Extract the [X, Y] coordinate from the center of the cell holding the provided text.  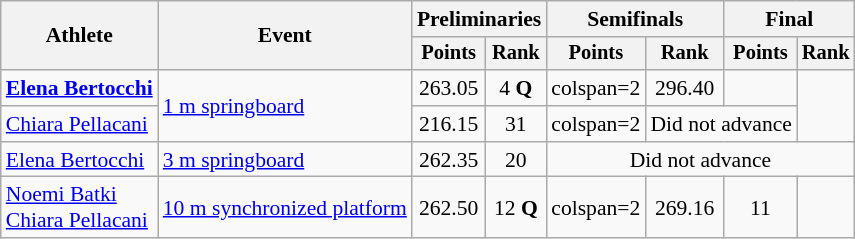
296.40 [684, 88]
Semifinals [635, 19]
20 [516, 160]
216.15 [449, 124]
Preliminaries [479, 19]
12 Q [516, 208]
11 [760, 208]
1 m springboard [285, 106]
10 m synchronized platform [285, 208]
4 Q [516, 88]
3 m springboard [285, 160]
Athlete [80, 36]
263.05 [449, 88]
Chiara Pellacani [80, 124]
269.16 [684, 208]
262.35 [449, 160]
Noemi BatkiChiara Pellacani [80, 208]
31 [516, 124]
262.50 [449, 208]
Event [285, 36]
Final [790, 19]
